Pinpoint the cell where the given text exists, returning its [x, y] midpoint coordinate. 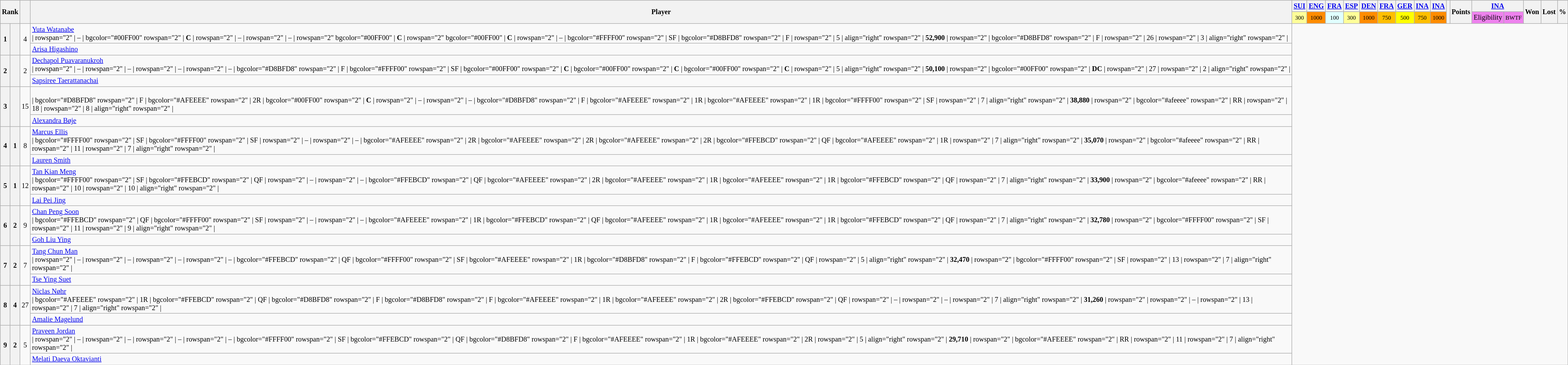
Lauren Smith [661, 160]
Rank [10, 12]
Melati Daeva Oktavianti [661, 359]
Arisa Higashino [661, 49]
Sapsiree Taerattanachai [661, 81]
Player [661, 12]
Goh Liu Ying [661, 240]
Points [1461, 12]
Eligibility [1488, 18]
6 [6, 226]
15 [25, 106]
% [1562, 12]
27 [25, 305]
500 [1405, 18]
3 [6, 106]
BWTF [1514, 18]
ENG [1316, 6]
Tse Ying Suet [661, 279]
Lai Pei Jing [661, 200]
SUI [1299, 6]
100 [1335, 18]
DEN [1368, 6]
ESP [1351, 6]
Won [1532, 12]
Lost [1549, 12]
Alexandra Bøje [661, 120]
GER [1405, 6]
12 [25, 186]
Amalie Magelund [661, 319]
